Capture the cell that displays the provided text and extract its [X, Y] central coordinate. 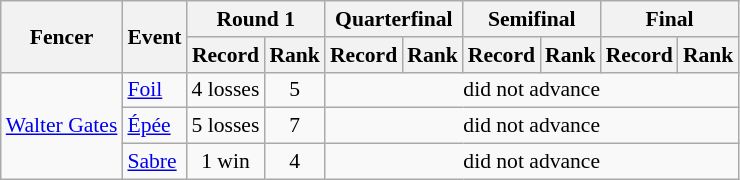
Round 1 [256, 19]
1 win [226, 162]
Semifinal [532, 19]
Épée [154, 126]
7 [294, 126]
Walter Gates [62, 126]
Final [670, 19]
Fencer [62, 36]
Sabre [154, 162]
4 [294, 162]
5 [294, 90]
Event [154, 36]
Foil [154, 90]
4 losses [226, 90]
5 losses [226, 126]
Quarterfinal [394, 19]
